Detect which cell encompasses the target text, then output its [x, y] center coordinate. 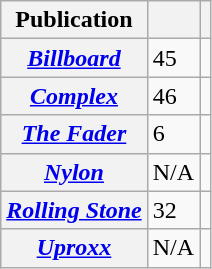
Rolling Stone [74, 210]
The Fader [74, 134]
Uproxx [74, 248]
Publication [74, 20]
Nylon [74, 172]
Complex [74, 96]
6 [173, 134]
45 [173, 58]
46 [173, 96]
Billboard [74, 58]
32 [173, 210]
